Extract the (X, Y) coordinate from the center of the cell holding the provided text.  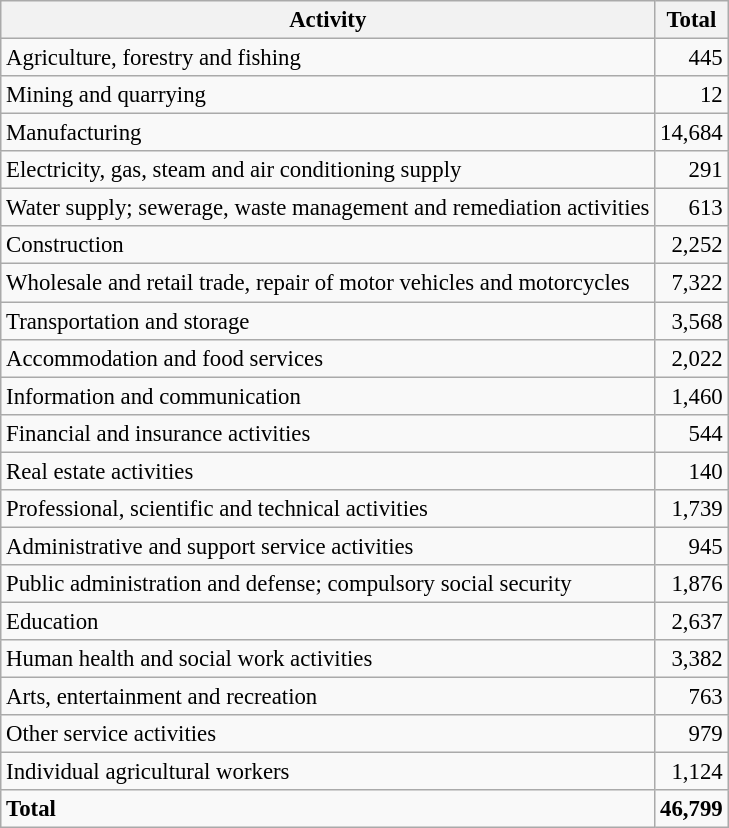
Accommodation and food services (328, 358)
Other service activities (328, 734)
Manufacturing (328, 133)
Agriculture, forestry and fishing (328, 58)
Professional, scientific and technical activities (328, 509)
Transportation and storage (328, 321)
Construction (328, 245)
Wholesale and retail trade, repair of motor vehicles and motorcycles (328, 283)
Administrative and support service activities (328, 546)
Information and communication (328, 396)
Water supply; sewerage, waste management and remediation activities (328, 208)
763 (692, 697)
Education (328, 621)
Mining and quarrying (328, 95)
3,568 (692, 321)
445 (692, 58)
291 (692, 170)
1,460 (692, 396)
7,322 (692, 283)
945 (692, 546)
12 (692, 95)
3,382 (692, 659)
2,252 (692, 245)
613 (692, 208)
Real estate activities (328, 471)
2,637 (692, 621)
Human health and social work activities (328, 659)
Individual agricultural workers (328, 772)
544 (692, 433)
140 (692, 471)
1,739 (692, 509)
979 (692, 734)
46,799 (692, 809)
Activity (328, 20)
14,684 (692, 133)
2,022 (692, 358)
Financial and insurance activities (328, 433)
Public administration and defense; compulsory social security (328, 584)
1,124 (692, 772)
1,876 (692, 584)
Arts, entertainment and recreation (328, 697)
Electricity, gas, steam and air conditioning supply (328, 170)
